Return the [X, Y] coordinate for the center point of the cell that contains the specified text.  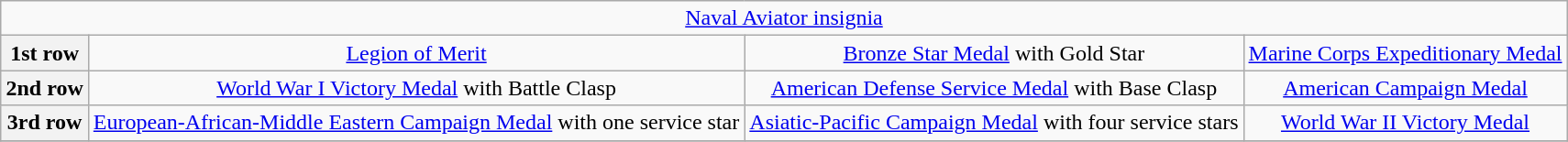
1st row [44, 53]
Marine Corps Expeditionary Medal [1405, 53]
Bronze Star Medal with Gold Star [994, 53]
2nd row [44, 88]
Legion of Merit [416, 53]
Naval Aviator insignia [784, 18]
European-African-Middle Eastern Campaign Medal with one service star [416, 123]
American Defense Service Medal with Base Clasp [994, 88]
World War II Victory Medal [1405, 123]
Asiatic-Pacific Campaign Medal with four service stars [994, 123]
3rd row [44, 123]
World War I Victory Medal with Battle Clasp [416, 88]
American Campaign Medal [1405, 88]
